Locate the cell with the specified text and output its (x, y) center coordinate. 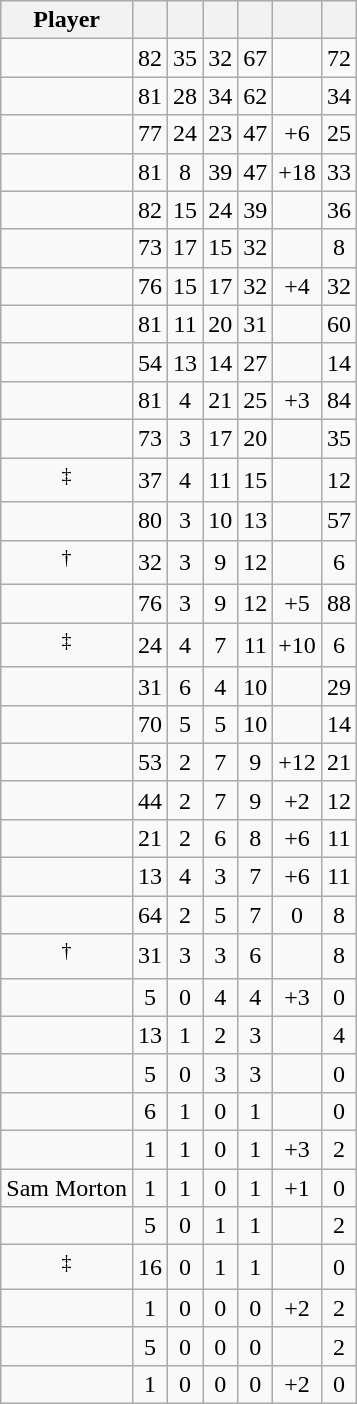
53 (150, 762)
60 (338, 324)
36 (338, 210)
27 (256, 362)
Player (67, 20)
54 (150, 362)
+10 (298, 646)
67 (256, 58)
+12 (298, 762)
23 (220, 134)
72 (338, 58)
62 (256, 96)
28 (186, 96)
+5 (298, 604)
44 (150, 800)
80 (150, 521)
29 (338, 686)
70 (150, 724)
77 (150, 134)
84 (338, 400)
88 (338, 604)
Sam Morton (67, 1188)
37 (150, 480)
57 (338, 521)
33 (338, 172)
+4 (298, 286)
16 (150, 1268)
+18 (298, 172)
+1 (298, 1188)
64 (150, 915)
